Search for the cell housing the specified text and yield its [X, Y] center coordinate. 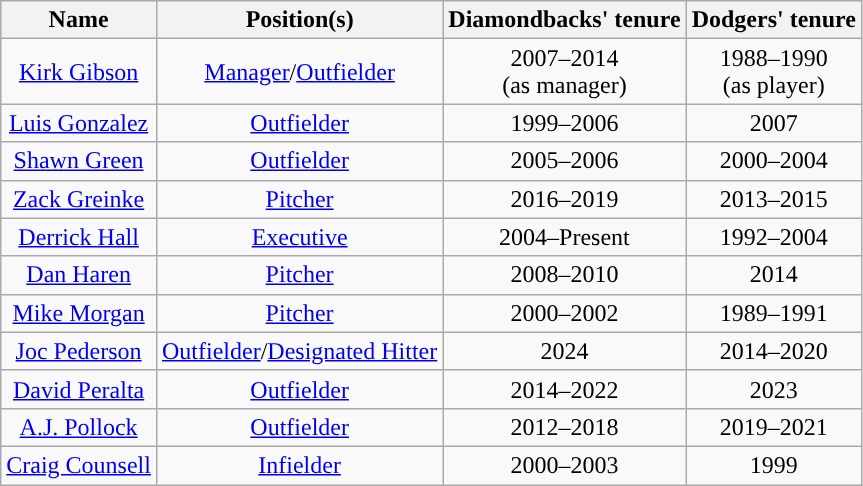
Diamondbacks' tenure [564, 20]
Mike Morgan [79, 313]
Manager/Outfielder [299, 72]
2014–2020 [774, 351]
A.J. Pollock [79, 427]
2004–Present [564, 237]
1999–2006 [564, 123]
2014–2022 [564, 389]
Craig Counsell [79, 465]
2007–2014(as manager) [564, 72]
Outfielder/Designated Hitter [299, 351]
2013–2015 [774, 199]
2000–2003 [564, 465]
2012–2018 [564, 427]
2007 [774, 123]
Position(s) [299, 20]
1999 [774, 465]
1992–2004 [774, 237]
Derrick Hall [79, 237]
Luis Gonzalez [79, 123]
Dan Haren [79, 275]
Joc Pederson [79, 351]
Dodgers' tenure [774, 20]
2000–2004 [774, 161]
David Peralta [79, 389]
2005–2006 [564, 161]
Kirk Gibson [79, 72]
2008–2010 [564, 275]
Executive [299, 237]
1988–1990(as player) [774, 72]
Name [79, 20]
Infielder [299, 465]
Shawn Green [79, 161]
2016–2019 [564, 199]
2014 [774, 275]
2024 [564, 351]
2019–2021 [774, 427]
2000–2002 [564, 313]
2023 [774, 389]
Zack Greinke [79, 199]
1989–1991 [774, 313]
